Search for the cell housing the specified text and yield its (x, y) center coordinate. 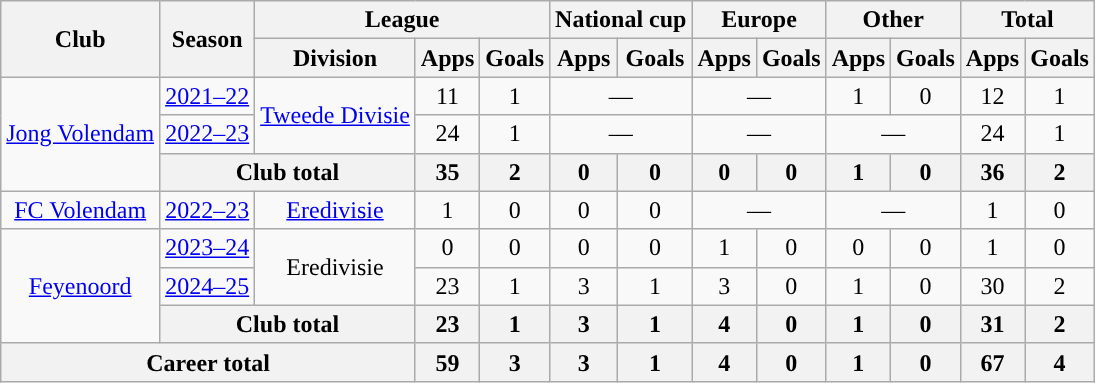
35 (447, 172)
League (402, 20)
67 (992, 362)
2023–24 (208, 248)
FC Volendam (80, 210)
Europe (759, 20)
Tweede Divisie (336, 115)
Feyenoord (80, 286)
National cup (621, 20)
Season (208, 39)
Other (893, 20)
11 (447, 96)
59 (447, 362)
12 (992, 96)
30 (992, 286)
36 (992, 172)
Total (1027, 20)
31 (992, 324)
Career total (208, 362)
2021–22 (208, 96)
Division (336, 58)
2024–25 (208, 286)
Club (80, 39)
Jong Volendam (80, 134)
